For the text-containing cell, return its midpoint in [x, y] coordinate format. 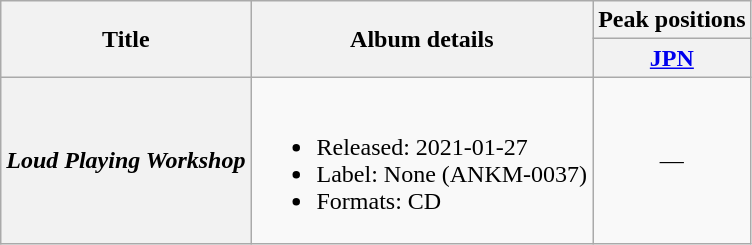
— [672, 160]
Title [126, 39]
Loud Playing Workshop [126, 160]
Released: 2021-01-27Label: None (ANKM-0037)Formats: CD [422, 160]
JPN [672, 58]
Album details [422, 39]
Peak positions [672, 20]
